Find where the given text appears and provide that cell's center as [X, Y] coordinate. 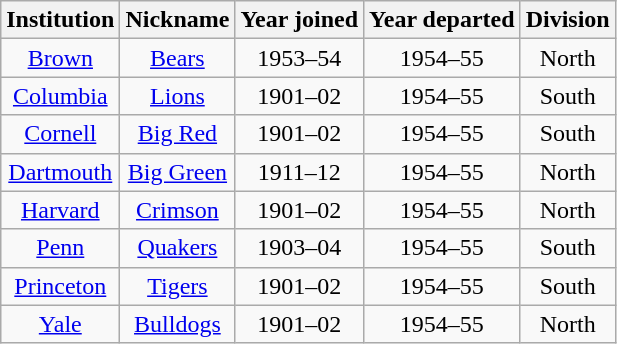
Institution [60, 20]
Harvard [60, 210]
Columbia [60, 96]
Division [568, 20]
Bulldogs [178, 324]
Year departed [442, 20]
Yale [60, 324]
Tigers [178, 286]
Cornell [60, 134]
Big Green [178, 172]
Lions [178, 96]
Nickname [178, 20]
1953–54 [300, 58]
Princeton [60, 286]
Dartmouth [60, 172]
Bears [178, 58]
1911–12 [300, 172]
Crimson [178, 210]
1903–04 [300, 248]
Big Red [178, 134]
Year joined [300, 20]
Quakers [178, 248]
Penn [60, 248]
Brown [60, 58]
